Detect which cell encompasses the target text, then output its (X, Y) center coordinate. 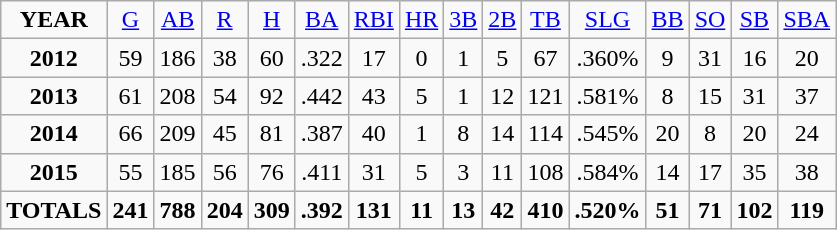
SBA (807, 20)
2015 (54, 172)
60 (272, 58)
9 (668, 58)
108 (546, 172)
24 (807, 134)
R (224, 20)
76 (272, 172)
788 (178, 210)
204 (224, 210)
.360% (608, 58)
61 (130, 96)
0 (421, 58)
102 (754, 210)
2013 (54, 96)
.584% (608, 172)
309 (272, 210)
G (130, 20)
186 (178, 58)
BA (322, 20)
40 (374, 134)
.411 (322, 172)
2014 (54, 134)
45 (224, 134)
208 (178, 96)
SO (710, 20)
.581% (608, 96)
2B (502, 20)
410 (546, 210)
.387 (322, 134)
2012 (54, 58)
16 (754, 58)
H (272, 20)
RBI (374, 20)
119 (807, 210)
3B (464, 20)
43 (374, 96)
TOTALS (54, 210)
15 (710, 96)
13 (464, 210)
YEAR (54, 20)
35 (754, 172)
114 (546, 134)
.545% (608, 134)
AB (178, 20)
.442 (322, 96)
81 (272, 134)
TB (546, 20)
3 (464, 172)
.520% (608, 210)
59 (130, 58)
54 (224, 96)
HR (421, 20)
185 (178, 172)
241 (130, 210)
66 (130, 134)
56 (224, 172)
.392 (322, 210)
71 (710, 210)
SB (754, 20)
209 (178, 134)
42 (502, 210)
131 (374, 210)
12 (502, 96)
67 (546, 58)
SLG (608, 20)
55 (130, 172)
92 (272, 96)
BB (668, 20)
51 (668, 210)
121 (546, 96)
37 (807, 96)
.322 (322, 58)
